Determine the [x, y] coordinate at the center of the cell enclosing the given text.  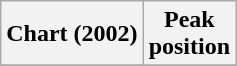
Peakposition [189, 34]
Chart (2002) [72, 34]
